Provide the [x, y] coordinate of the cell's center where the given text is located.  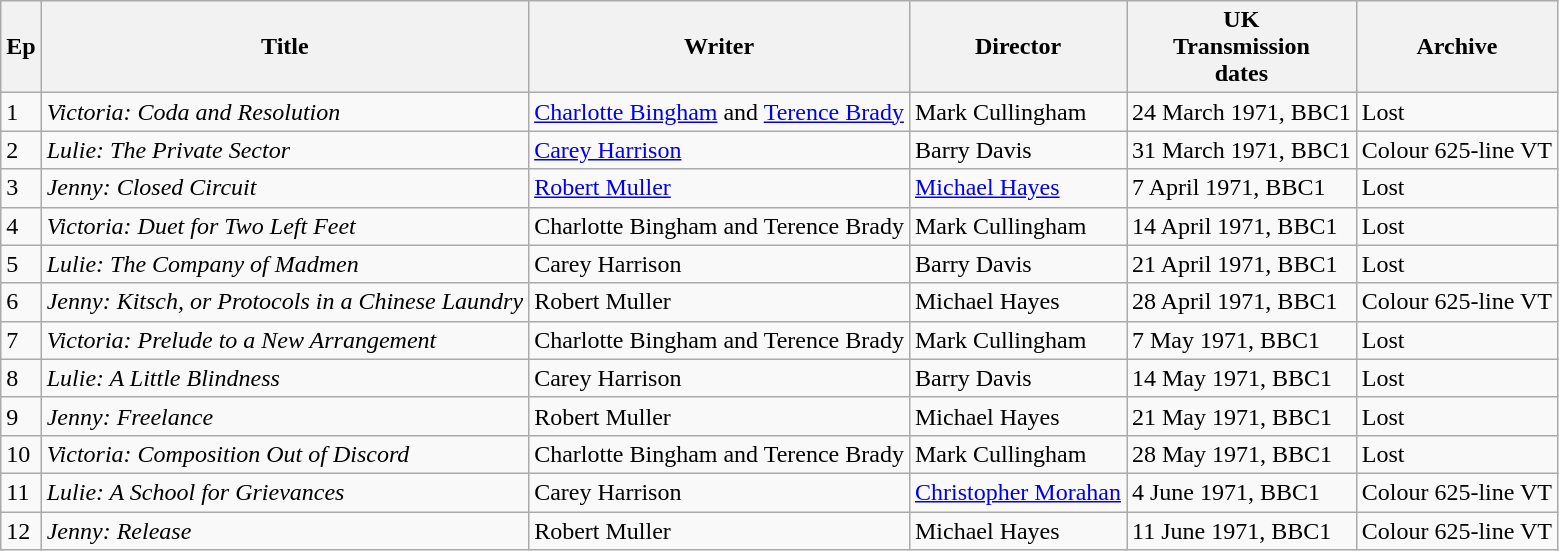
Archive [1456, 47]
Christopher Morahan [1018, 492]
5 [21, 264]
Ep [21, 47]
Victoria: Composition Out of Discord [284, 454]
4 [21, 226]
3 [21, 188]
Lulie: A Little Blindness [284, 378]
21 May 1971, BBC1 [1241, 416]
Lulie: The Company of Madmen [284, 264]
Jenny: Closed Circuit [284, 188]
Victoria: Coda and Resolution [284, 112]
14 May 1971, BBC1 [1241, 378]
2 [21, 150]
Jenny: Kitsch, or Protocols in a Chinese Laundry [284, 302]
7 May 1971, BBC1 [1241, 340]
Title [284, 47]
12 [21, 531]
4 June 1971, BBC1 [1241, 492]
Writer [720, 47]
Victoria: Prelude to a New Arrangement [284, 340]
28 May 1971, BBC1 [1241, 454]
Victoria: Duet for Two Left Feet [284, 226]
1 [21, 112]
11 June 1971, BBC1 [1241, 531]
24 March 1971, BBC1 [1241, 112]
9 [21, 416]
8 [21, 378]
31 March 1971, BBC1 [1241, 150]
10 [21, 454]
11 [21, 492]
21 April 1971, BBC1 [1241, 264]
7 April 1971, BBC1 [1241, 188]
28 April 1971, BBC1 [1241, 302]
Jenny: Release [284, 531]
Director [1018, 47]
Lulie: A School for Grievances [284, 492]
14 April 1971, BBC1 [1241, 226]
Lulie: The Private Sector [284, 150]
7 [21, 340]
6 [21, 302]
UKTransmissiondates [1241, 47]
Jenny: Freelance [284, 416]
